Locate the cell with the specified text and output its (x, y) center coordinate. 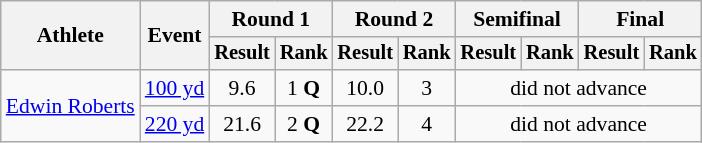
Semifinal (518, 19)
Event (174, 36)
Round 2 (394, 19)
22.2 (365, 124)
3 (427, 88)
Athlete (70, 36)
4 (427, 124)
220 yd (174, 124)
21.6 (242, 124)
1 Q (304, 88)
100 yd (174, 88)
Final (640, 19)
10.0 (365, 88)
9.6 (242, 88)
2 Q (304, 124)
Round 1 (270, 19)
Edwin Roberts (70, 106)
